Detect which cell encompasses the target text, then output its (X, Y) center coordinate. 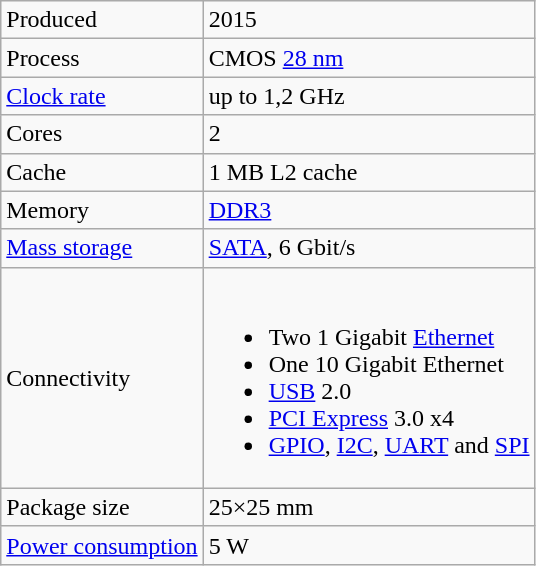
5 W (369, 545)
25×25 mm (369, 507)
Process (102, 58)
Mass storage (102, 248)
Clock rate (102, 96)
up to 1,2 GHz (369, 96)
SATA, 6 Gbit/s (369, 248)
2 (369, 134)
Connectivity (102, 378)
1 MB L2 cache (369, 172)
Two 1 Gigabit EthernetOne 10 Gigabit EthernetUSB 2.0PCI Express 3.0 x4GPIO, I2C, UART and SPI (369, 378)
CMOS 28 nm (369, 58)
Package size (102, 507)
Produced (102, 20)
DDR3 (369, 210)
Memory (102, 210)
Power consumption (102, 545)
Cache (102, 172)
2015 (369, 20)
Cores (102, 134)
